Locate the cell with the specified text and output its [x, y] center coordinate. 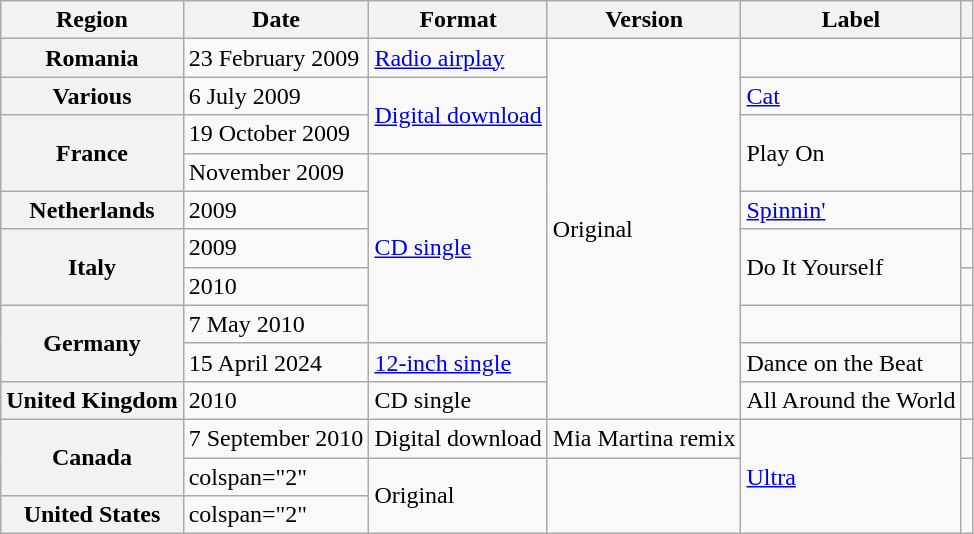
23 February 2009 [276, 58]
Version [644, 20]
All Around the World [851, 400]
Dance on the Beat [851, 362]
7 May 2010 [276, 324]
Romania [92, 58]
Canada [92, 457]
19 October 2009 [276, 134]
Italy [92, 267]
Mia Martina remix [644, 438]
6 July 2009 [276, 96]
November 2009 [276, 172]
12-inch single [458, 362]
Netherlands [92, 210]
United States [92, 515]
France [92, 153]
Format [458, 20]
Do It Yourself [851, 267]
Region [92, 20]
Ultra [851, 476]
Label [851, 20]
United Kingdom [92, 400]
Various [92, 96]
Germany [92, 343]
Cat [851, 96]
15 April 2024 [276, 362]
Play On [851, 153]
Radio airplay [458, 58]
Spinnin' [851, 210]
7 September 2010 [276, 438]
Date [276, 20]
